Locate the cell with the specified text and output its [x, y] center coordinate. 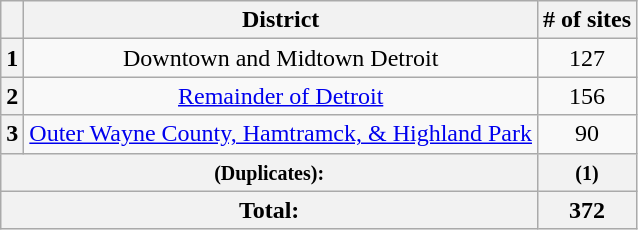
2 [12, 96]
Downtown and Midtown Detroit [281, 58]
1 [12, 58]
127 [588, 58]
District [281, 20]
156 [588, 96]
90 [588, 134]
3 [12, 134]
Remainder of Detroit [281, 96]
(Duplicates): [270, 172]
Outer Wayne County, Hamtramck, & Highland Park [281, 134]
Total: [270, 210]
# of sites [588, 20]
(1) [588, 172]
372 [588, 210]
